Return (x, y) of the center of cell containing provided text 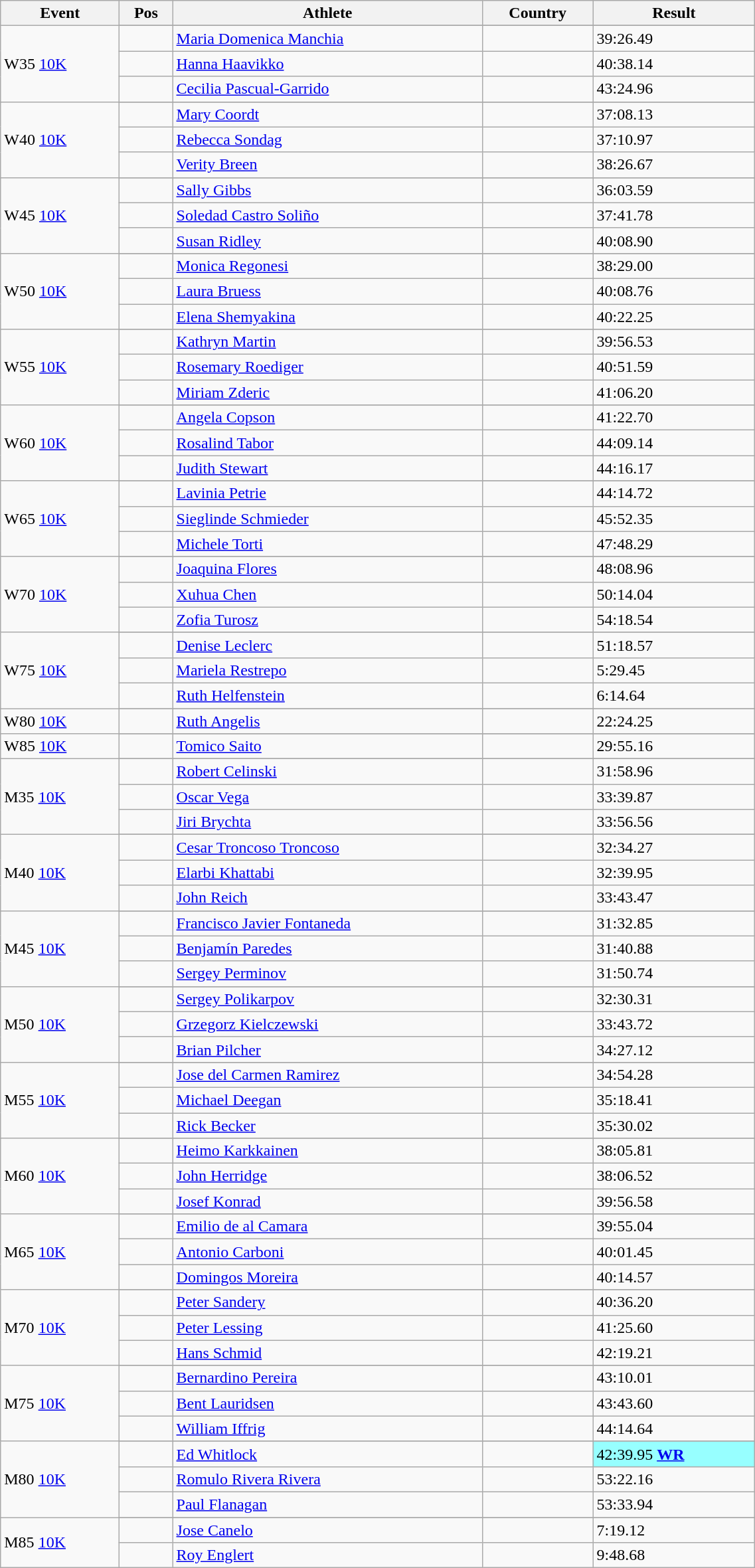
22:24.25 (674, 721)
39:55.04 (674, 1227)
Oscar Vega (327, 797)
42:19.21 (674, 1353)
31:40.88 (674, 948)
M40 10K (60, 873)
Rosalind Tabor (327, 443)
M35 10K (60, 797)
Angela Copson (327, 418)
53:33.94 (674, 1504)
9:48.68 (674, 1555)
40:38.14 (674, 64)
M50 10K (60, 1024)
Jiri Brychta (327, 822)
37:41.78 (674, 215)
M85 10K (60, 1542)
39:56.58 (674, 1201)
33:56.56 (674, 822)
Michele Torti (327, 544)
Domingos Moreira (327, 1277)
39:26.49 (674, 39)
Josef Konrad (327, 1201)
38:06.52 (674, 1176)
W50 10K (60, 291)
Joaquina Flores (327, 569)
38:05.81 (674, 1151)
W60 10K (60, 443)
Pos (146, 13)
40:22.25 (674, 317)
40:01.45 (674, 1252)
Brian Pilcher (327, 1049)
Result (674, 13)
W45 10K (60, 215)
Elarbi Khattabi (327, 873)
Country (538, 13)
Ed Whitlock (327, 1454)
44:14.72 (674, 493)
Verity Breen (327, 165)
31:58.96 (674, 772)
36:03.59 (674, 190)
Cesar Troncoso Troncoso (327, 847)
W85 10K (60, 746)
Bernardino Pereira (327, 1378)
34:27.12 (674, 1049)
31:32.85 (674, 923)
Jose Canelo (327, 1529)
Soledad Castro Soliño (327, 215)
Grzegorz Kielczewski (327, 1024)
40:36.20 (674, 1302)
W75 10K (60, 670)
38:29.00 (674, 266)
Monica Regonesi (327, 266)
Sieglinde Schmieder (327, 519)
29:55.16 (674, 746)
Paul Flanagan (327, 1504)
35:18.41 (674, 1100)
33:43.72 (674, 1024)
Zofia Turosz (327, 620)
Rebecca Sondag (327, 139)
Athlete (327, 13)
M80 10K (60, 1479)
35:30.02 (674, 1126)
M55 10K (60, 1100)
32:39.95 (674, 873)
Cecilia Pascual-Garrido (327, 89)
7:19.12 (674, 1529)
Miriam Zderic (327, 392)
Lavinia Petrie (327, 493)
44:14.64 (674, 1429)
32:30.31 (674, 999)
M75 10K (60, 1403)
Sergey Perminov (327, 974)
Mary Coordt (327, 114)
40:08.76 (674, 291)
43:43.60 (674, 1403)
44:16.17 (674, 468)
33:39.87 (674, 797)
W70 10K (60, 594)
Laura Bruess (327, 291)
Susan Ridley (327, 240)
W55 10K (60, 367)
32:34.27 (674, 847)
Ruth Helfenstein (327, 695)
34:54.28 (674, 1075)
M65 10K (60, 1252)
Kathryn Martin (327, 342)
Mariela Restrepo (327, 670)
Peter Sandery (327, 1302)
Judith Stewart (327, 468)
W80 10K (60, 721)
Rick Becker (327, 1126)
Emilio de al Camara (327, 1227)
Peter Lessing (327, 1328)
51:18.57 (674, 645)
Heimo Karkkainen (327, 1151)
6:14.64 (674, 695)
Romulo Rivera Rivera (327, 1479)
38:26.67 (674, 165)
Hanna Haavikko (327, 64)
53:22.16 (674, 1479)
M60 10K (60, 1176)
Sergey Polikarpov (327, 999)
37:10.97 (674, 139)
Jose del Carmen Ramirez (327, 1075)
Maria Domenica Manchia (327, 39)
37:08.13 (674, 114)
John Reich (327, 898)
Ruth Angelis (327, 721)
M45 10K (60, 948)
44:09.14 (674, 443)
M70 10K (60, 1328)
43:10.01 (674, 1378)
45:52.35 (674, 519)
40:08.90 (674, 240)
31:50.74 (674, 974)
Event (60, 13)
40:51.59 (674, 367)
Robert Celinski (327, 772)
54:18.54 (674, 620)
Francisco Javier Fontaneda (327, 923)
W35 10K (60, 64)
Sally Gibbs (327, 190)
43:24.96 (674, 89)
47:48.29 (674, 544)
W40 10K (60, 139)
41:22.70 (674, 418)
Rosemary Roediger (327, 367)
50:14.04 (674, 594)
Hans Schmid (327, 1353)
Antonio Carboni (327, 1252)
41:06.20 (674, 392)
48:08.96 (674, 569)
William Iffrig (327, 1429)
John Herridge (327, 1176)
39:56.53 (674, 342)
Elena Shemyakina (327, 317)
Xuhua Chen (327, 594)
33:43.47 (674, 898)
42:39.95 WR (674, 1454)
Bent Lauridsen (327, 1403)
41:25.60 (674, 1328)
40:14.57 (674, 1277)
5:29.45 (674, 670)
W65 10K (60, 519)
Tomico Saito (327, 746)
Benjamín Paredes (327, 948)
Denise Leclerc (327, 645)
Michael Deegan (327, 1100)
Roy Englert (327, 1555)
